Capture the cell that displays the provided text and extract its [X, Y] central coordinate. 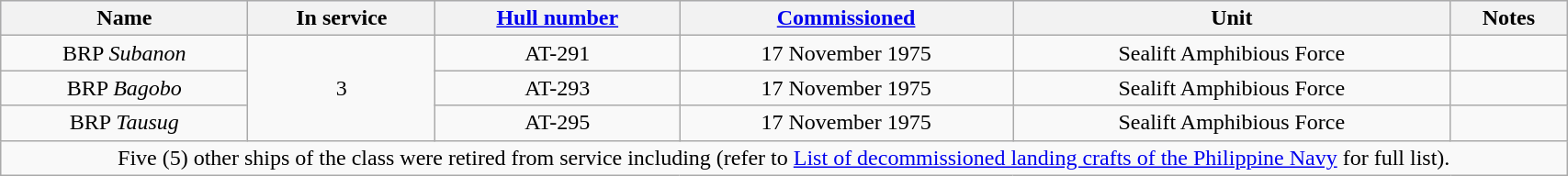
Commissioned [847, 18]
Notes [1508, 18]
BRP Subanon [125, 53]
AT-291 [558, 53]
BRP Bagobo [125, 88]
Unit [1232, 18]
3 [342, 88]
BRP Tausug [125, 123]
Hull number [558, 18]
AT-295 [558, 123]
In service [342, 18]
AT-293 [558, 88]
Name [125, 18]
